Scan for the cell matching the given text and deliver its (x, y) coordinate at center. 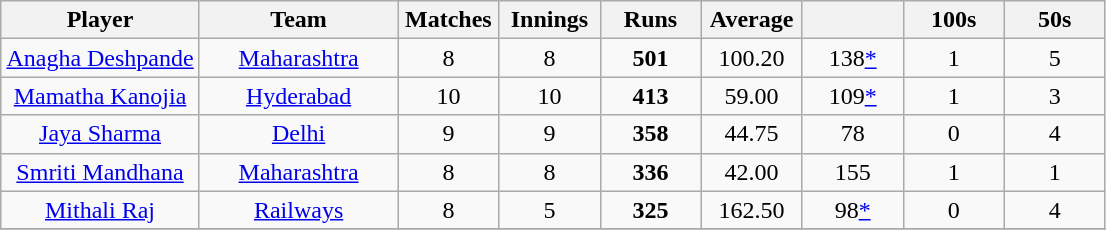
336 (650, 172)
78 (852, 134)
100.20 (752, 58)
Runs (650, 20)
42.00 (752, 172)
59.00 (752, 96)
Mithali Raj (100, 210)
Jaya Sharma (100, 134)
501 (650, 58)
155 (852, 172)
358 (650, 134)
138* (852, 58)
Mamatha Kanojia (100, 96)
Smriti Mandhana (100, 172)
Team (298, 20)
413 (650, 96)
Innings (550, 20)
109* (852, 96)
Player (100, 20)
3 (1054, 96)
Railways (298, 210)
Anagha Deshpande (100, 58)
Hyderabad (298, 96)
325 (650, 210)
Matches (448, 20)
98* (852, 210)
44.75 (752, 134)
162.50 (752, 210)
100s (954, 20)
Average (752, 20)
50s (1054, 20)
Delhi (298, 134)
